For the text-containing cell, return its midpoint in (x, y) coordinate format. 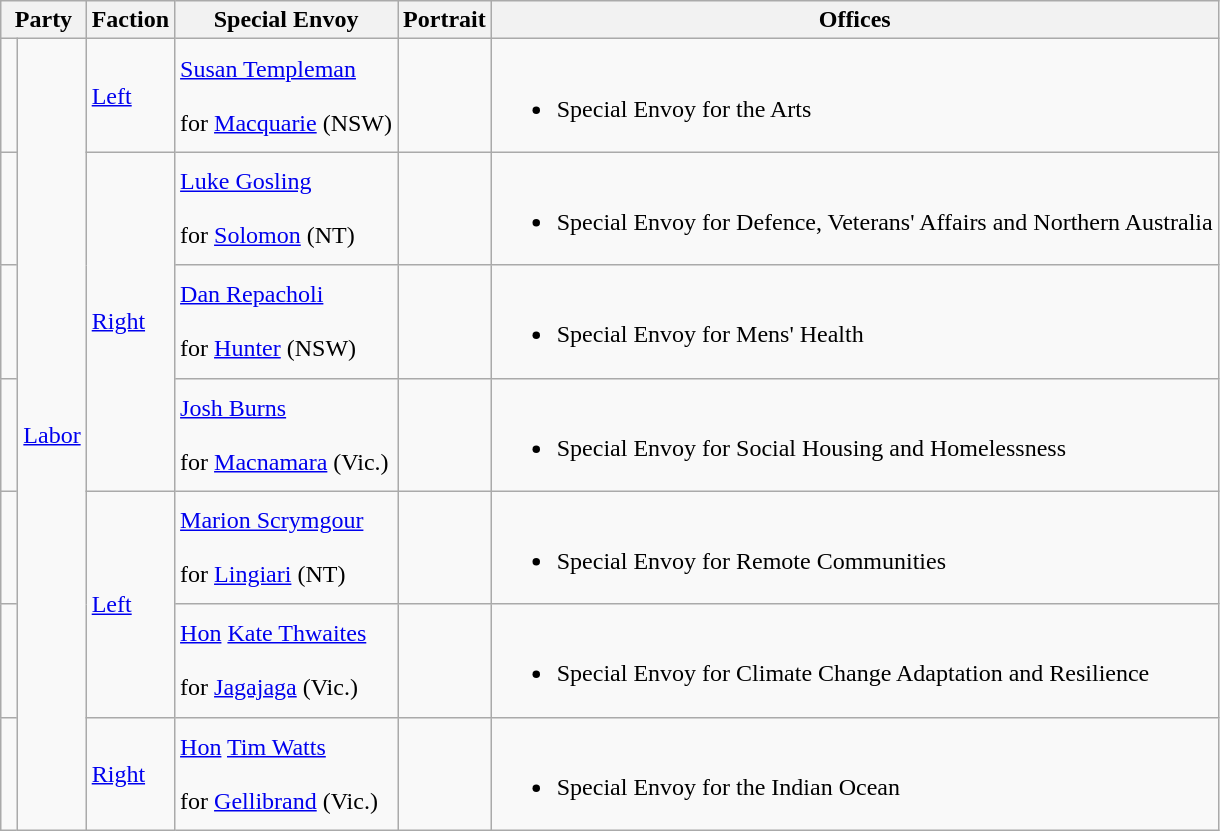
Offices (854, 20)
Susan Templeman for Macquarie (NSW) (286, 96)
Special Envoy for Social Housing and Homelessness (854, 434)
Special Envoy (286, 20)
Special Envoy for the Arts (854, 96)
Special Envoy for Climate Change Adaptation and Resilience (854, 660)
Labor (52, 434)
Special Envoy for Mens' Health (854, 322)
Party (44, 20)
Josh Burns for Macnamara (Vic.) (286, 434)
Hon Kate Thwaites for Jagajaga (Vic.) (286, 660)
Faction (130, 20)
Dan Repacholi for Hunter (NSW) (286, 322)
Marion Scrymgour for Lingiari (NT) (286, 548)
Portrait (445, 20)
Special Envoy for the Indian Ocean (854, 774)
Special Envoy for Defence, Veterans' Affairs and Northern Australia (854, 208)
Special Envoy for Remote Communities (854, 548)
Hon Tim Watts for Gellibrand (Vic.) (286, 774)
Luke Gosling for Solomon (NT) (286, 208)
